Output the (X, Y) coordinate of the center of the cell containing the given text.  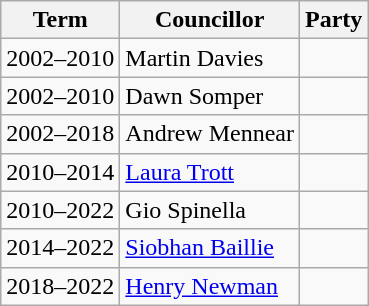
Henry Newman (210, 286)
Andrew Mennear (210, 134)
Term (60, 20)
2014–2022 (60, 248)
Dawn Somper (210, 96)
2002–2018 (60, 134)
Siobhan Baillie (210, 248)
Councillor (210, 20)
Laura Trott (210, 172)
Party (333, 20)
Martin Davies (210, 58)
Gio Spinella (210, 210)
2010–2014 (60, 172)
2018–2022 (60, 286)
2010–2022 (60, 210)
